Output the (x, y) coordinate of the center of the cell containing the given text.  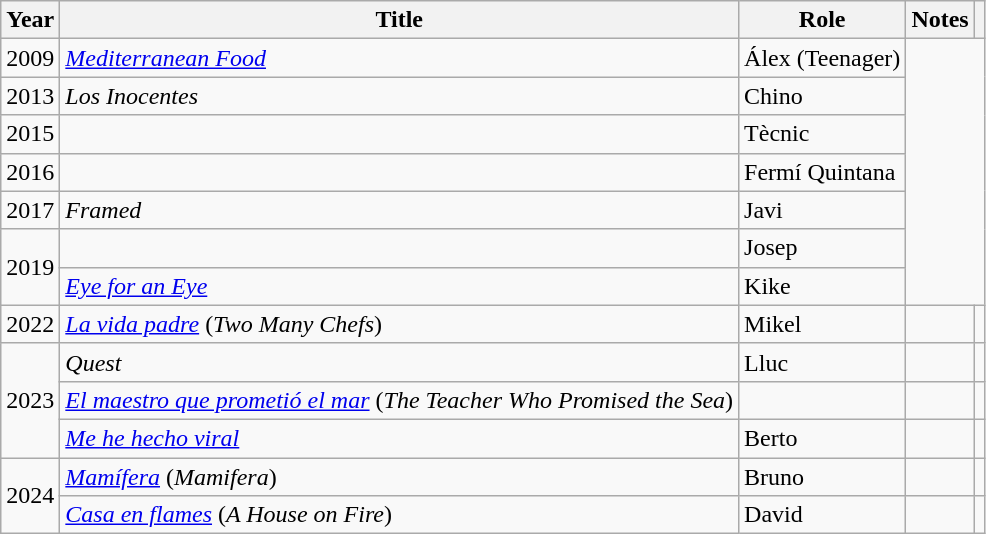
Chino (822, 96)
2017 (30, 210)
2019 (30, 267)
Álex (Teenager) (822, 58)
Kike (822, 286)
Casa en flames (A House on Fire) (400, 515)
Bruno (822, 477)
Framed (400, 210)
Role (822, 20)
Los Inocentes (400, 96)
Tècnic (822, 134)
2022 (30, 324)
Me he hecho viral (400, 438)
2015 (30, 134)
Year (30, 20)
Mediterranean Food (400, 58)
Lluc (822, 362)
Mamífera (Mamifera) (400, 477)
Mikel (822, 324)
David (822, 515)
Quest (400, 362)
Josep (822, 248)
El maestro que prometió el mar (The Teacher Who Promised the Sea) (400, 400)
Berto (822, 438)
2009 (30, 58)
Javi (822, 210)
Fermí Quintana (822, 172)
La vida padre (Two Many Chefs) (400, 324)
Eye for an Eye (400, 286)
Notes (940, 20)
2024 (30, 496)
2023 (30, 400)
2016 (30, 172)
2013 (30, 96)
Title (400, 20)
